Identify which cell holds the provided text, then report its [X, Y] central coordinate. 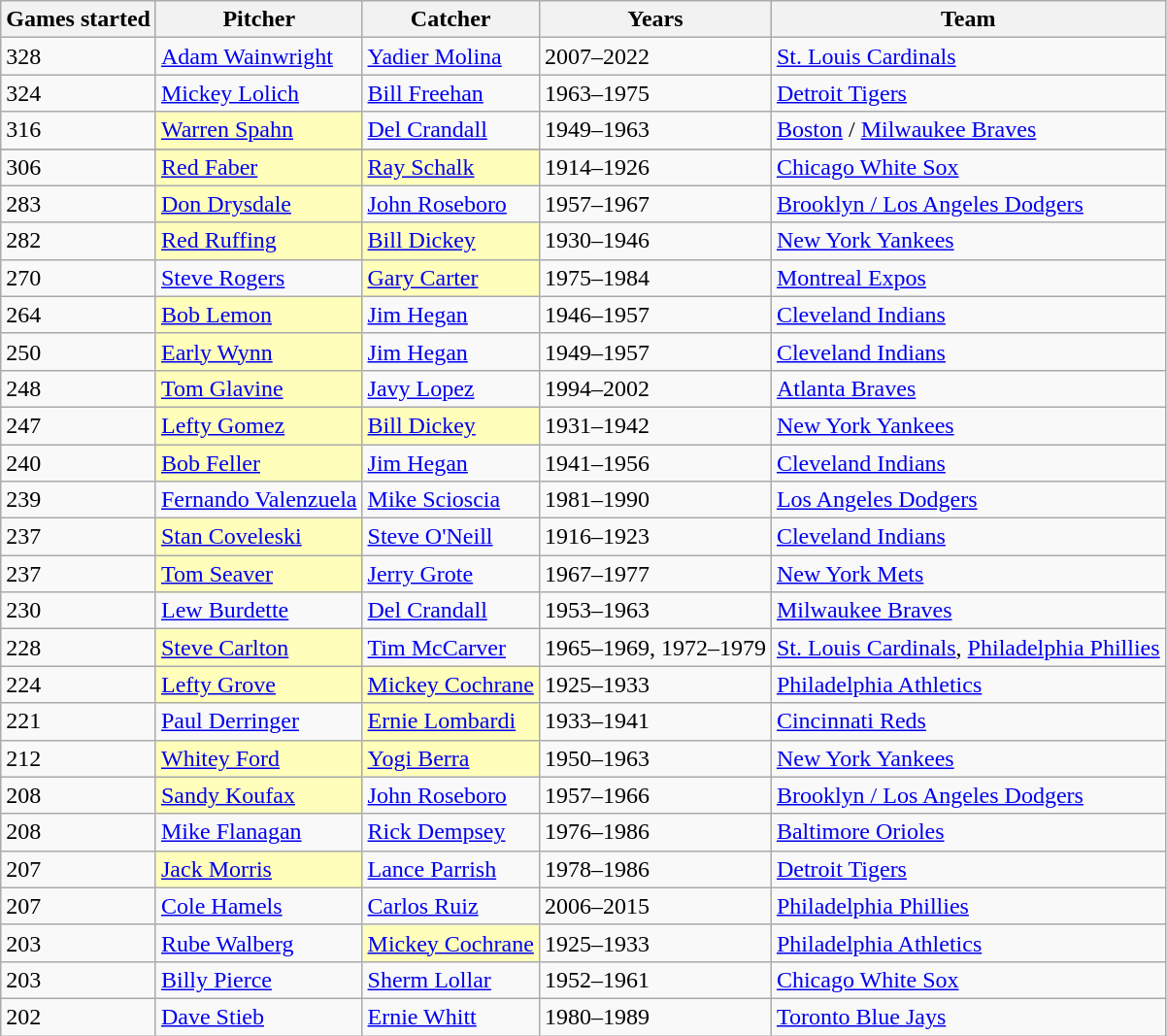
Sandy Koufax [258, 795]
Bob Feller [258, 463]
1976–1986 [654, 832]
1933–1941 [654, 721]
Tom Glavine [258, 388]
1963–1975 [654, 93]
1953–1963 [654, 611]
1950–1963 [654, 758]
248 [79, 388]
306 [79, 167]
2007–2022 [654, 56]
Baltimore Orioles [968, 832]
Atlanta Braves [968, 388]
Ray Schalk [450, 167]
Mike Flanagan [258, 832]
1957–1966 [654, 795]
Paul Derringer [258, 721]
264 [79, 315]
Warren Spahn [258, 130]
316 [79, 130]
2006–2015 [654, 906]
202 [79, 1017]
Los Angeles Dodgers [968, 500]
Lew Burdette [258, 611]
Lance Parrish [450, 869]
1949–1963 [654, 130]
Boston / Milwaukee Braves [968, 130]
Catcher [450, 19]
1980–1989 [654, 1017]
Steve Carlton [258, 648]
239 [79, 500]
Rick Dempsey [450, 832]
Steve Rogers [258, 278]
Mickey Lolich [258, 93]
250 [79, 351]
228 [79, 648]
St. Louis Cardinals, Philadelphia Phillies [968, 648]
Fernando Valenzuela [258, 500]
1975–1984 [654, 278]
Stan Coveleski [258, 537]
Bob Lemon [258, 315]
270 [79, 278]
Javy Lopez [450, 388]
1967–1977 [654, 574]
283 [79, 204]
230 [79, 611]
1941–1956 [654, 463]
Jerry Grote [450, 574]
Sherm Lollar [450, 980]
1949–1957 [654, 351]
Bill Freehan [450, 93]
Carlos Ruiz [450, 906]
240 [79, 463]
Cole Hamels [258, 906]
Games started [79, 19]
1946–1957 [654, 315]
Ernie Lombardi [450, 721]
Whitey Ford [258, 758]
Yogi Berra [450, 758]
Montreal Expos [968, 278]
Yadier Molina [450, 56]
328 [79, 56]
Tom Seaver [258, 574]
1965–1969, 1972–1979 [654, 648]
Philadelphia Phillies [968, 906]
St. Louis Cardinals [968, 56]
Team [968, 19]
Lefty Grove [258, 685]
221 [79, 721]
Rube Walberg [258, 943]
224 [79, 685]
Mike Scioscia [450, 500]
Billy Pierce [258, 980]
Red Ruffing [258, 241]
Steve O'Neill [450, 537]
1930–1946 [654, 241]
Adam Wainwright [258, 56]
Tim McCarver [450, 648]
Gary Carter [450, 278]
1914–1926 [654, 167]
324 [79, 93]
212 [79, 758]
1931–1942 [654, 425]
Ernie Whitt [450, 1017]
1916–1923 [654, 537]
1952–1961 [654, 980]
Early Wynn [258, 351]
Pitcher [258, 19]
282 [79, 241]
Lefty Gomez [258, 425]
Years [654, 19]
Jack Morris [258, 869]
Cincinnati Reds [968, 721]
1957–1967 [654, 204]
1978–1986 [654, 869]
Dave Stieb [258, 1017]
247 [79, 425]
Toronto Blue Jays [968, 1017]
1981–1990 [654, 500]
Red Faber [258, 167]
Milwaukee Braves [968, 611]
Don Drysdale [258, 204]
New York Mets [968, 574]
1994–2002 [654, 388]
